Determine the [x, y] coordinate at the center of the cell enclosing the given text.  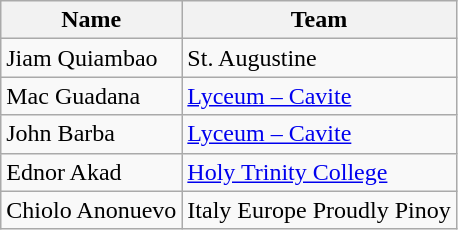
Mac Guadana [92, 96]
Jiam Quiambao [92, 58]
Chiolo Anonuevo [92, 210]
St. Augustine [319, 58]
John Barba [92, 134]
Team [319, 20]
Italy Europe Proudly Pinoy [319, 210]
Ednor Akad [92, 172]
Name [92, 20]
Holy Trinity College [319, 172]
